Return [x, y] of the center of cell containing provided text 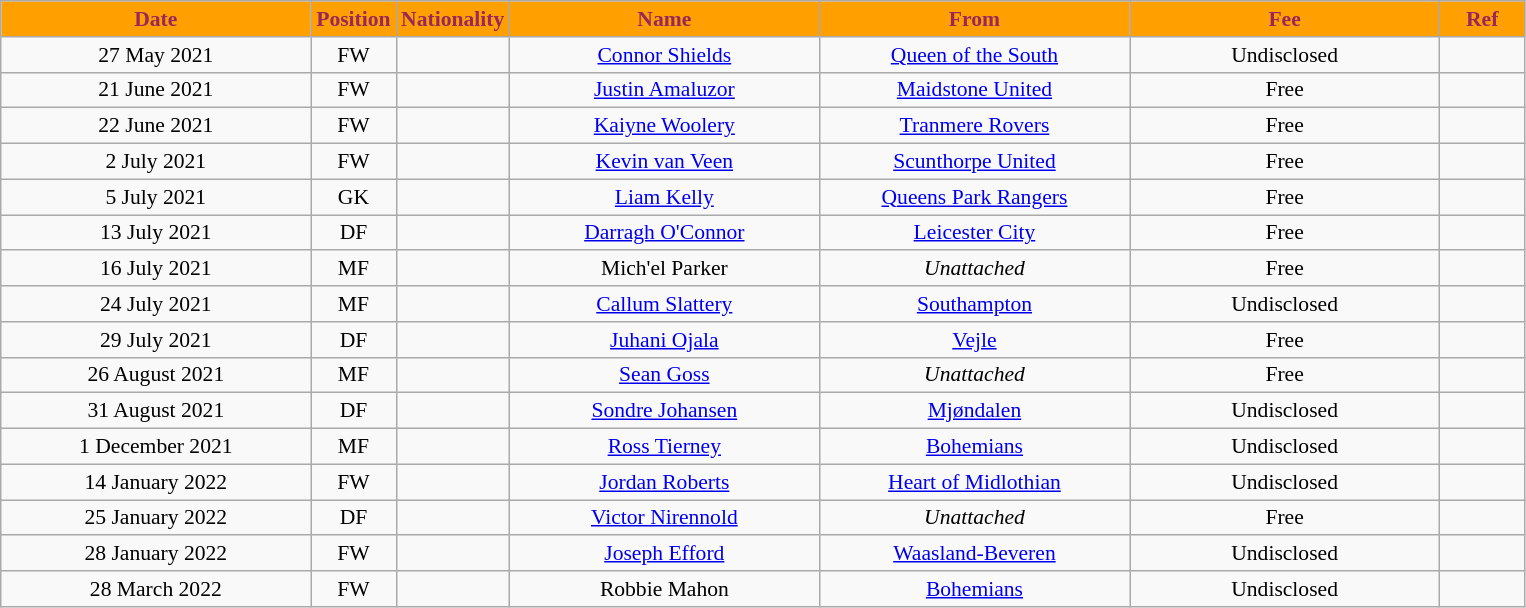
29 July 2021 [156, 340]
Date [156, 19]
13 July 2021 [156, 233]
Nationality [452, 19]
GK [354, 197]
Heart of Midlothian [974, 482]
25 January 2022 [156, 518]
14 January 2022 [156, 482]
Connor Shields [664, 55]
Juhani Ojala [664, 340]
Victor Nirennold [664, 518]
Joseph Efford [664, 554]
31 August 2021 [156, 411]
Waasland-Beveren [974, 554]
Southampton [974, 304]
Queen of the South [974, 55]
Position [354, 19]
Darragh O'Connor [664, 233]
28 January 2022 [156, 554]
Name [664, 19]
16 July 2021 [156, 269]
Callum Slattery [664, 304]
Liam Kelly [664, 197]
Robbie Mahon [664, 589]
2 July 2021 [156, 162]
22 June 2021 [156, 126]
Kaiyne Woolery [664, 126]
28 March 2022 [156, 589]
Queens Park Rangers [974, 197]
Ref [1482, 19]
Vejle [974, 340]
Leicester City [974, 233]
Kevin van Veen [664, 162]
27 May 2021 [156, 55]
Tranmere Rovers [974, 126]
1 December 2021 [156, 447]
Jordan Roberts [664, 482]
26 August 2021 [156, 375]
Sean Goss [664, 375]
Maidstone United [974, 90]
Ross Tierney [664, 447]
Fee [1285, 19]
Scunthorpe United [974, 162]
Sondre Johansen [664, 411]
24 July 2021 [156, 304]
5 July 2021 [156, 197]
From [974, 19]
Mich'el Parker [664, 269]
21 June 2021 [156, 90]
Mjøndalen [974, 411]
Justin Amaluzor [664, 90]
